Extract the (x, y) coordinate from the center of the cell holding the provided text.  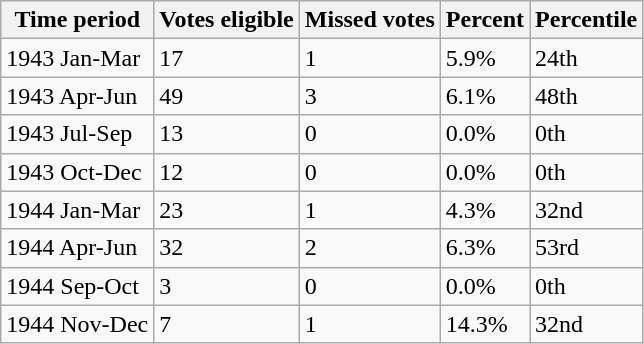
1943 Jan-Mar (78, 58)
1944 Apr-Jun (78, 248)
53rd (586, 248)
Missed votes (370, 20)
4.3% (484, 210)
Percentile (586, 20)
48th (586, 96)
1944 Nov-Dec (78, 324)
12 (227, 172)
17 (227, 58)
13 (227, 134)
14.3% (484, 324)
32 (227, 248)
2 (370, 248)
1943 Oct-Dec (78, 172)
1944 Jan-Mar (78, 210)
1944 Sep-Oct (78, 286)
Time period (78, 20)
23 (227, 210)
6.1% (484, 96)
1943 Apr-Jun (78, 96)
5.9% (484, 58)
Percent (484, 20)
1943 Jul-Sep (78, 134)
24th (586, 58)
7 (227, 324)
6.3% (484, 248)
Votes eligible (227, 20)
49 (227, 96)
